Capture the cell that displays the provided text and extract its (x, y) central coordinate. 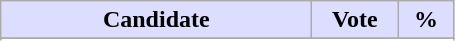
% (426, 20)
Vote (355, 20)
Candidate (156, 20)
